Find where the given text appears and provide that cell's center as [X, Y] coordinate. 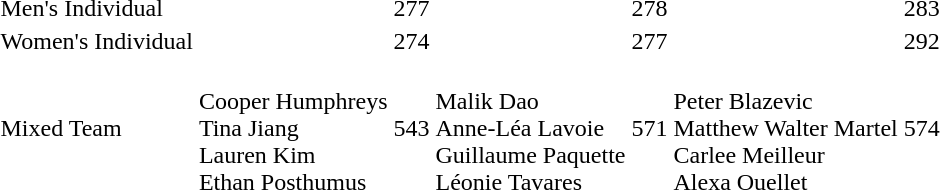
274 [412, 41]
277 [650, 41]
